Locate the cell with the specified text and output its [x, y] center coordinate. 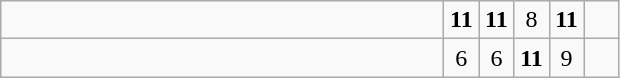
8 [532, 20]
9 [566, 58]
